Return [X, Y] of the center of cell containing provided text 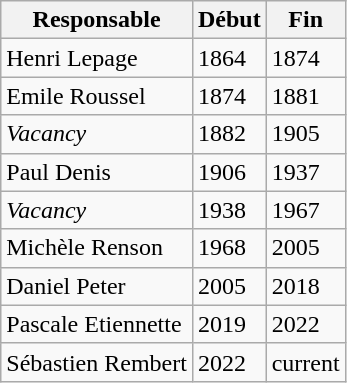
2018 [306, 286]
1864 [229, 58]
1968 [229, 248]
Henri Lepage [97, 58]
1906 [229, 172]
Responsable [97, 20]
Daniel Peter [97, 286]
Emile Roussel [97, 96]
1881 [306, 96]
Michèle Renson [97, 248]
1967 [306, 210]
Sébastien Rembert [97, 362]
2019 [229, 324]
1938 [229, 210]
1882 [229, 134]
current [306, 362]
Fin [306, 20]
Début [229, 20]
1905 [306, 134]
1937 [306, 172]
Pascale Etiennette [97, 324]
Paul Denis [97, 172]
